Detect which cell encompasses the target text, then output its [x, y] center coordinate. 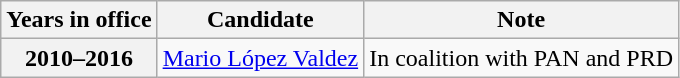
Candidate [260, 20]
2010–2016 [79, 58]
Note [522, 20]
In coalition with PAN and PRD [522, 58]
Years in office [79, 20]
Mario López Valdez [260, 58]
